Return [x, y] of the center of cell containing provided text 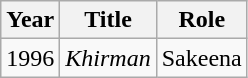
Title [108, 20]
Role [202, 20]
Sakeena [202, 58]
Khirman [108, 58]
Year [30, 20]
1996 [30, 58]
